Return the [x, y] coordinate for the center point of the cell that contains the specified text.  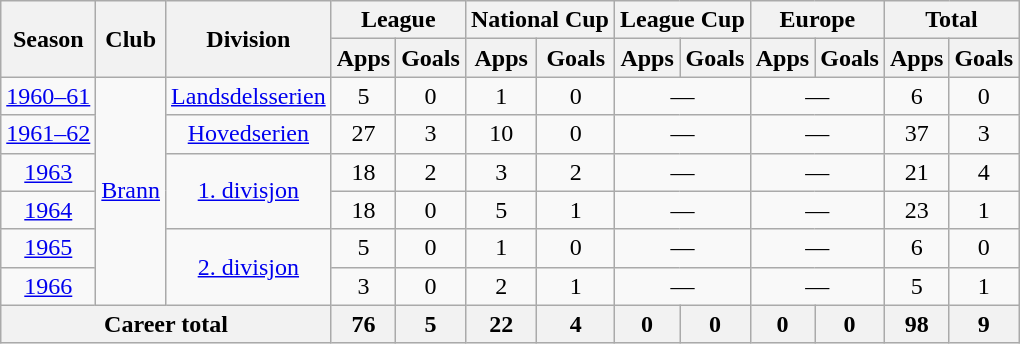
76 [363, 324]
1963 [48, 172]
1961–62 [48, 134]
Division [249, 39]
Hovedserien [249, 134]
9 [984, 324]
10 [501, 134]
37 [916, 134]
1964 [48, 210]
Career total [166, 324]
Club [131, 39]
23 [916, 210]
1965 [48, 248]
1966 [48, 286]
Total [951, 20]
2. divisjon [249, 267]
National Cup [540, 20]
1. divisjon [249, 191]
27 [363, 134]
League Cup [683, 20]
Season [48, 39]
98 [916, 324]
Landsdelsserien [249, 96]
Brann [131, 191]
22 [501, 324]
League [398, 20]
1960–61 [48, 96]
21 [916, 172]
Europe [817, 20]
